Pinpoint the cell where the given text exists, returning its (x, y) midpoint coordinate. 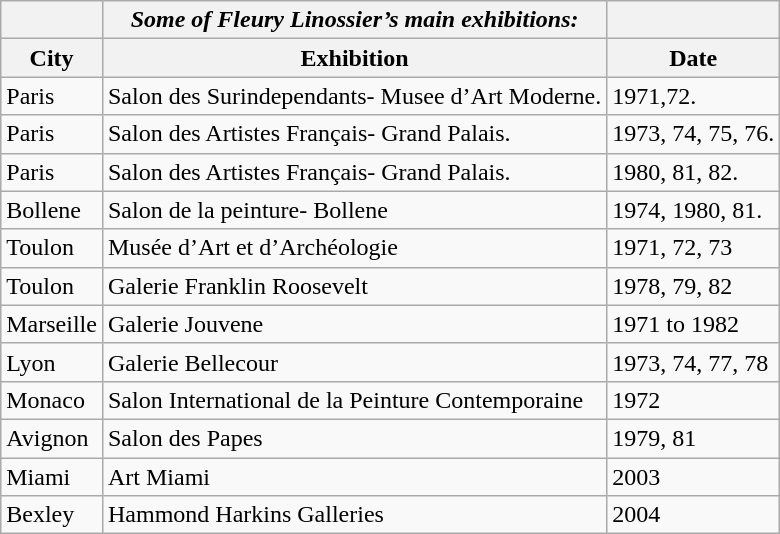
2004 (694, 515)
Marseille (52, 324)
Salon des Surindependants- Musee d’Art Moderne. (354, 96)
Galerie Jouvene (354, 324)
1979, 81 (694, 438)
Date (694, 58)
Salon de la peinture- Bollene (354, 210)
1971,72. (694, 96)
1971, 72, 73 (694, 248)
1973, 74, 77, 78 (694, 362)
Galerie Franklin Roosevelt (354, 286)
Hammond Harkins Galleries (354, 515)
Bexley (52, 515)
Galerie Bellecour (354, 362)
Musée d’Art et d’Archéologie (354, 248)
Some of Fleury Linossier’s main exhibitions: (354, 20)
1974, 1980, 81. (694, 210)
2003 (694, 477)
1978, 79, 82 (694, 286)
Exhibition (354, 58)
1980, 81, 82. (694, 172)
1972 (694, 400)
1971 to 1982 (694, 324)
Salon des Papes (354, 438)
Avignon (52, 438)
Miami (52, 477)
1973, 74, 75, 76. (694, 134)
Art Miami (354, 477)
Bollene (52, 210)
Monaco (52, 400)
Salon International de la Peinture Contemporaine (354, 400)
Lyon (52, 362)
City (52, 58)
